Pinpoint the cell where the given text exists, returning its [X, Y] midpoint coordinate. 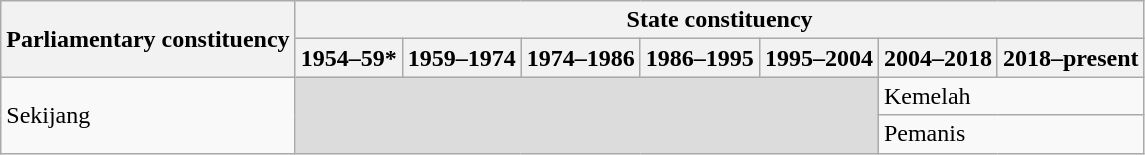
Kemelah [1011, 96]
2004–2018 [938, 58]
1995–2004 [818, 58]
1959–1974 [462, 58]
Parliamentary constituency [148, 39]
Pemanis [1011, 134]
1974–1986 [580, 58]
Sekijang [148, 115]
1986–1995 [700, 58]
State constituency [720, 20]
1954–59* [348, 58]
2018–present [1070, 58]
